Output the [x, y] coordinate of the center of the cell containing the given text.  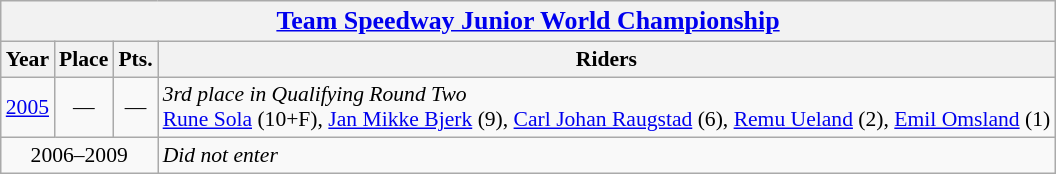
2005 [28, 108]
Pts. [135, 59]
Riders [607, 59]
Place [84, 59]
3rd place in Qualifying Round Two Rune Sola (10+F), Jan Mikke Bjerk (9), Carl Johan Raugstad (6), Remu Ueland (2), Emil Omsland (1) [607, 108]
Team Speedway Junior World Championship [528, 21]
Did not enter [607, 156]
2006–2009 [80, 156]
Year [28, 59]
